Return the [X, Y] coordinate for the center point of the cell that contains the specified text.  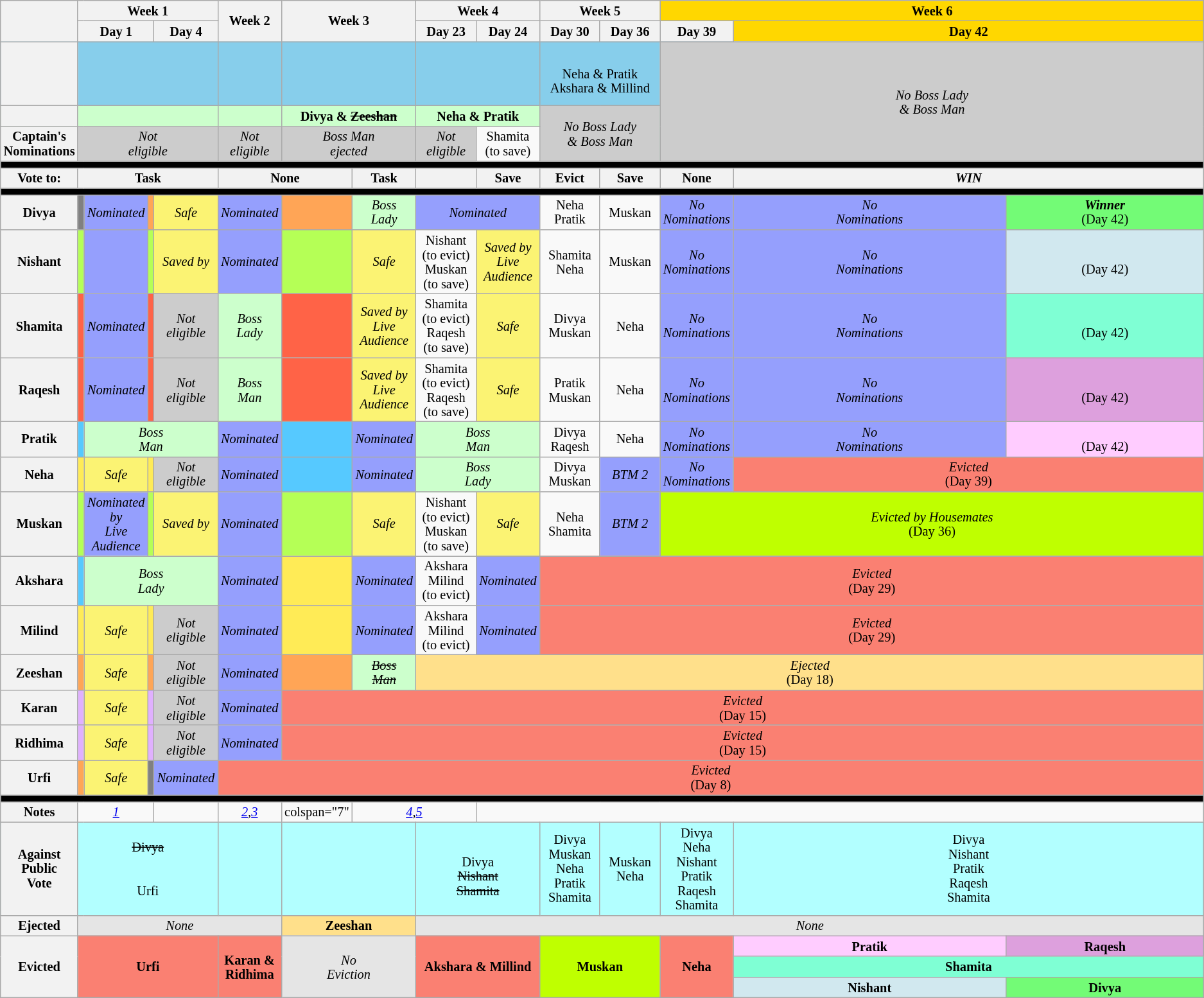
ShamitaNeha [570, 261]
Neha & PratikAkshara & Millind [600, 74]
Evicted(Day 29) [872, 581]
PratikMuskan [570, 390]
Day 42 [968, 31]
Boss Man [384, 673]
AgainstPublicVote [40, 868]
Evicted(Day 15) [742, 742]
Day 23 [446, 31]
Karan & Ridhima [249, 967]
Week 3 [348, 21]
Day 4 [186, 31]
Shamita(to save) [507, 144]
Day 30 [570, 31]
Day 1 [116, 31]
MuskanNeha [630, 868]
DivyaRaqesh [570, 439]
WIN [968, 178]
Akshara [40, 581]
Evicted(Day 8) [711, 777]
Evicted by Housemates (Day 36) [932, 524]
Ejected [40, 925]
DivyaMuskanNehaPratikShamita [570, 868]
NehaShamita [570, 524]
Winner(Day 42) [1105, 212]
Day 36 [630, 31]
Evicted (Day 15) [742, 708]
DivyaUrfi [148, 868]
Akshara & Millind [478, 967]
NehaPratik [570, 212]
Nominated byLive Audience [116, 524]
Week 1 [148, 10]
Day 39 [697, 31]
Evicted(Day 39) [968, 474]
Week 6 [932, 10]
Vote to: [40, 178]
Evicted (Day 29) [872, 629]
Week 2 [249, 21]
DivyaNehaNishantPratikRaqeshShamita [697, 868]
Ejected(Day 18) [810, 673]
Neha & Pratik [478, 116]
Milind [40, 629]
NoEviction [348, 967]
Week 4 [478, 10]
Notes [40, 812]
4,5 [415, 812]
Evict [570, 178]
DivyaNishantPratikRaqeshShamita [968, 868]
colspan="7" [317, 812]
Boss Manejected [348, 144]
2,3 [249, 812]
Ridhima [40, 742]
Karan [40, 708]
Week 5 [600, 10]
DivyaNishantShamita [478, 868]
Captain'sNominations [40, 144]
1 [116, 812]
Evicted [40, 967]
Day 24 [507, 31]
Divya & Zeeshan [348, 116]
